Identify which cell holds the provided text, then report its [x, y] central coordinate. 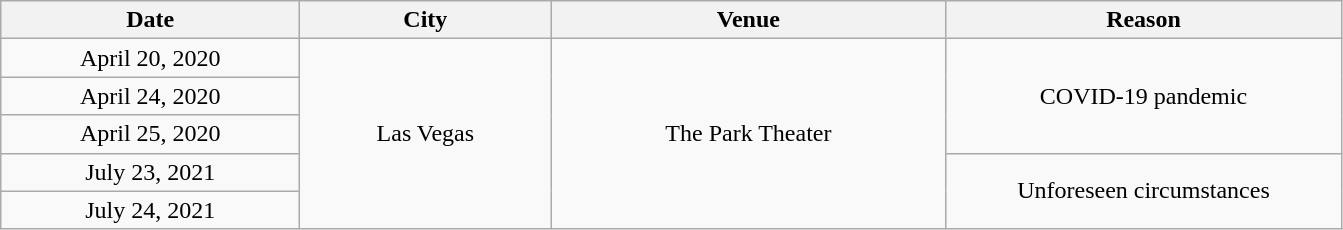
Venue [748, 20]
City [426, 20]
July 23, 2021 [150, 172]
The Park Theater [748, 134]
April 20, 2020 [150, 58]
Unforeseen circumstances [1144, 191]
April 25, 2020 [150, 134]
Date [150, 20]
Reason [1144, 20]
April 24, 2020 [150, 96]
July 24, 2021 [150, 210]
Las Vegas [426, 134]
COVID-19 pandemic [1144, 96]
